Return (x, y) of the center of cell containing provided text 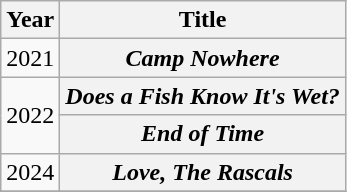
Title (203, 20)
Love, The Rascals (203, 172)
Year (30, 20)
Camp Nowhere (203, 58)
2022 (30, 115)
2024 (30, 172)
End of Time (203, 134)
Does a Fish Know It's Wet? (203, 96)
2021 (30, 58)
